Return (X, Y) of the center of cell containing provided text 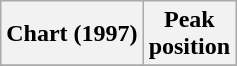
Peakposition (189, 34)
Chart (1997) (72, 34)
